Capture the cell that displays the provided text and extract its [X, Y] central coordinate. 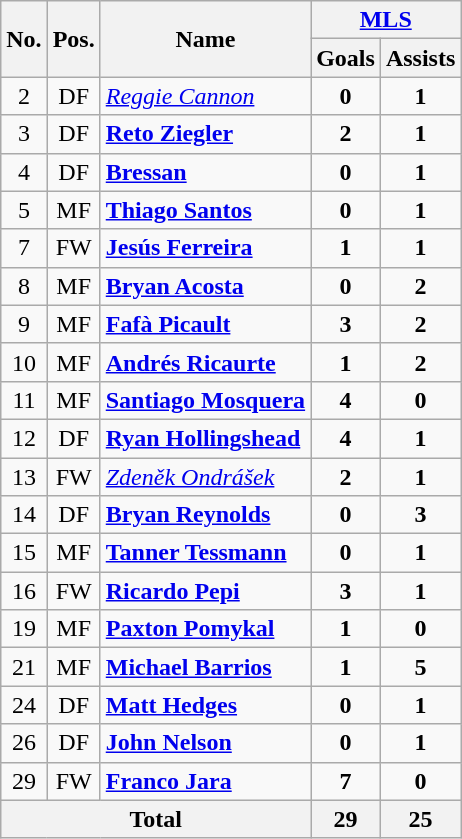
9 [24, 324]
14 [24, 515]
Paxton Pomykal [205, 629]
Name [205, 39]
11 [24, 400]
8 [24, 286]
13 [24, 477]
Franco Jara [205, 781]
24 [24, 705]
Matt Hedges [205, 705]
26 [24, 743]
21 [24, 667]
25 [420, 819]
John Nelson [205, 743]
12 [24, 438]
No. [24, 39]
Goals [346, 58]
16 [24, 591]
Zdeněk Ondrášek [205, 477]
10 [24, 362]
Bryan Reynolds [205, 515]
Pos. [74, 39]
Santiago Mosquera [205, 400]
Fafà Picault [205, 324]
Reggie Cannon [205, 96]
Tanner Tessmann [205, 553]
Thiago Santos [205, 210]
Jesús Ferreira [205, 248]
Bressan [205, 172]
Michael Barrios [205, 667]
19 [24, 629]
Ricardo Pepi [205, 591]
Assists [420, 58]
15 [24, 553]
MLS [386, 20]
Reto Ziegler [205, 134]
Total [156, 819]
Bryan Acosta [205, 286]
Andrés Ricaurte [205, 362]
Ryan Hollingshead [205, 438]
